Return the (X, Y) coordinate for the center point of the cell that contains the specified text.  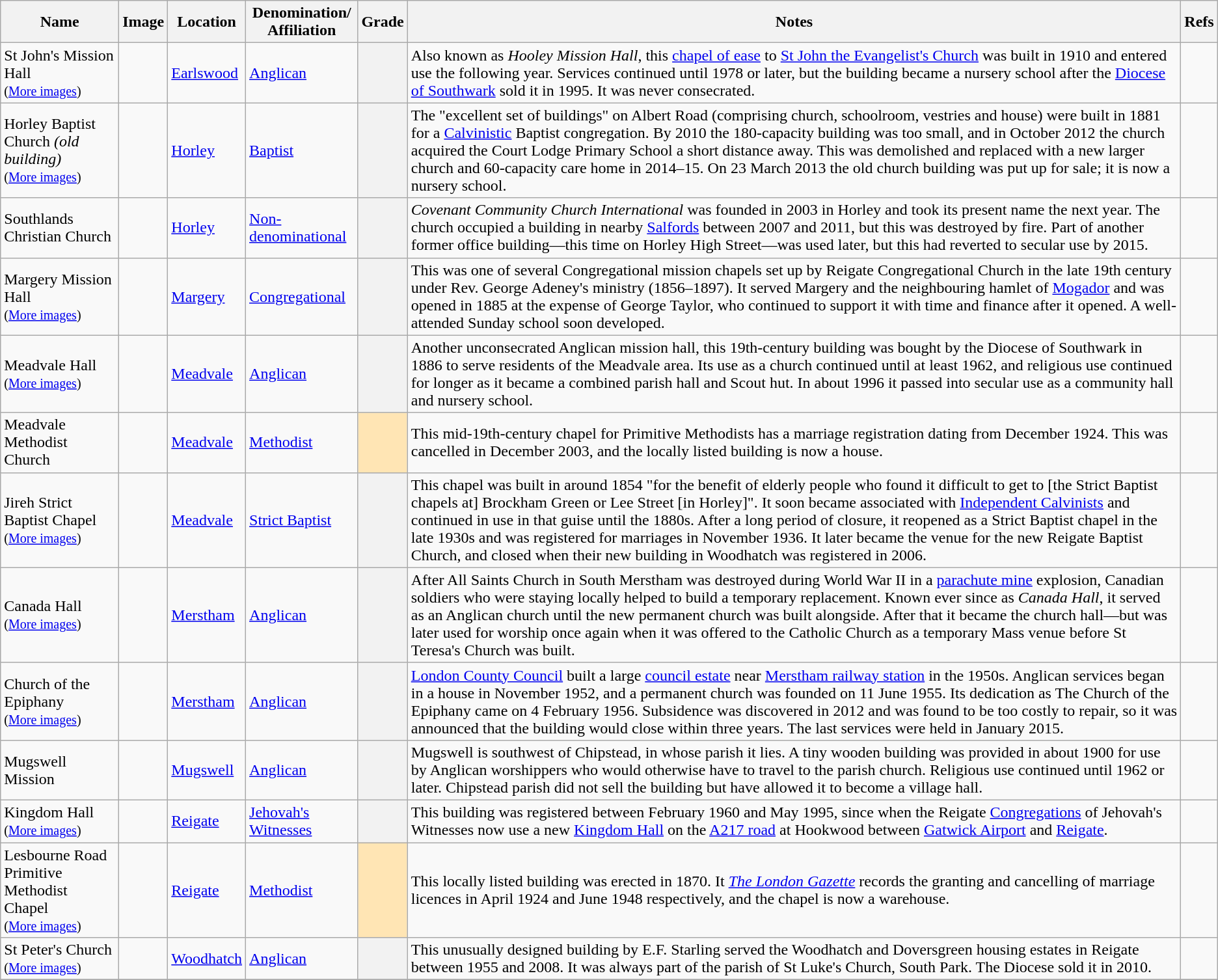
Baptist (302, 150)
Southlands Christian Church (60, 228)
Kingdom Hall(More images) (60, 821)
Strict Baptist (302, 520)
Earlswood (207, 73)
Mugswell (207, 770)
Grade (383, 22)
St Peter's Church(More images) (60, 959)
Mugswell Mission (60, 770)
Lesbourne Road Primitive Methodist Chapel(More images) (60, 890)
Name (60, 22)
Canada Hall(More images) (60, 615)
Location (207, 22)
Jehovah's Witnesses (302, 821)
Image (143, 22)
Horley Baptist Church (old building)(More images) (60, 150)
Margery (207, 297)
Meadvale Methodist Church (60, 442)
Refs (1199, 22)
Woodhatch (207, 959)
Church of the Epiphany(More images) (60, 701)
Meadvale Hall(More images) (60, 374)
Jireh Strict Baptist Chapel(More images) (60, 520)
Margery Mission Hall(More images) (60, 297)
Congregational (302, 297)
Non-denominational (302, 228)
St John's Mission Hall(More images) (60, 73)
Notes (794, 22)
Denomination/Affiliation (302, 22)
